Locate the cell with the specified text and output its [X, Y] center coordinate. 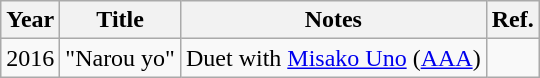
Year [30, 20]
Ref. [512, 20]
Duet with Misako Uno (AAA) [333, 58]
"Narou yo" [120, 58]
2016 [30, 58]
Notes [333, 20]
Title [120, 20]
